Identify which cell holds the provided text, then report its [x, y] central coordinate. 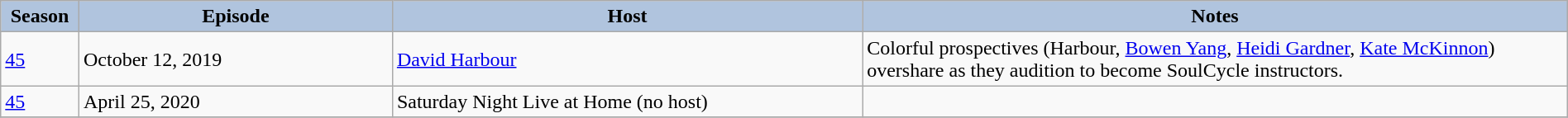
Host [627, 17]
April 25, 2020 [235, 101]
Episode [235, 17]
October 12, 2019 [235, 59]
Season [40, 17]
Notes [1216, 17]
David Harbour [627, 59]
Colorful prospectives (Harbour, Bowen Yang, Heidi Gardner, Kate McKinnon) overshare as they audition to become SoulCycle instructors. [1216, 59]
Saturday Night Live at Home (no host) [627, 101]
